For the text-containing cell, return its midpoint in [X, Y] coordinate format. 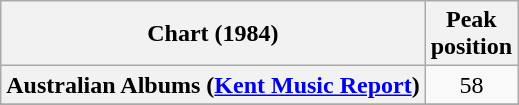
58 [471, 85]
Peakposition [471, 34]
Australian Albums (Kent Music Report) [213, 85]
Chart (1984) [213, 34]
